Scan for the cell matching the given text and deliver its [X, Y] coordinate at center. 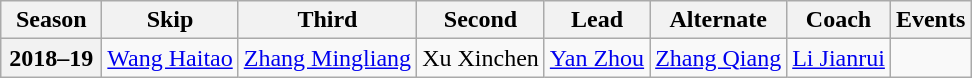
Events [930, 20]
Zhang Mingliang [327, 58]
Coach [839, 20]
Xu Xinchen [481, 58]
Lead [596, 20]
Third [327, 20]
Skip [170, 20]
Zhang Qiang [718, 58]
Wang Haitao [170, 58]
Alternate [718, 20]
Li Jianrui [839, 58]
Season [52, 20]
2018–19 [52, 58]
Yan Zhou [596, 58]
Second [481, 20]
